Pinpoint the cell where the given text exists, returning its (X, Y) midpoint coordinate. 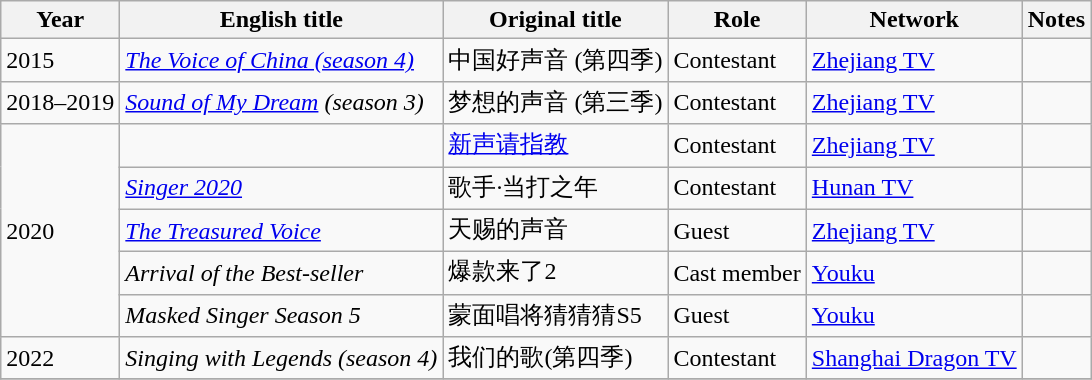
Shanghai Dragon TV (914, 358)
Hunan TV (914, 188)
The Voice of China (season 4) (282, 60)
Arrival of the Best-seller (282, 274)
Notes (1056, 20)
Sound of My Dream (season 3) (282, 102)
Singer 2020 (282, 188)
Year (60, 20)
Masked Singer Season 5 (282, 316)
Network (914, 20)
爆款来了2 (556, 274)
Singing with Legends (season 4) (282, 358)
2018–2019 (60, 102)
我们的歌(第四季) (556, 358)
2020 (60, 230)
梦想的声音 (第三季) (556, 102)
Cast member (737, 274)
English title (282, 20)
2015 (60, 60)
新声请指教 (556, 146)
2022 (60, 358)
歌手·当打之年 (556, 188)
蒙面唱将猜猜猜S5 (556, 316)
天赐的声音 (556, 230)
The Treasured Voice (282, 230)
中国好声音 (第四季) (556, 60)
Original title (556, 20)
Role (737, 20)
